Identify which cell holds the provided text, then report its (X, Y) central coordinate. 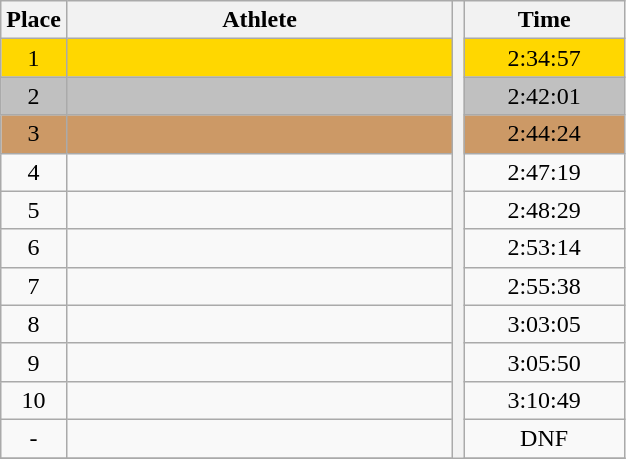
7 (34, 286)
3:05:50 (544, 362)
3:03:05 (544, 324)
2:42:01 (544, 96)
8 (34, 324)
Place (34, 20)
9 (34, 362)
2:47:19 (544, 172)
2:44:24 (544, 134)
Athlete (259, 20)
DNF (544, 438)
2:34:57 (544, 58)
3:10:49 (544, 400)
10 (34, 400)
2:48:29 (544, 210)
1 (34, 58)
2 (34, 96)
2:55:38 (544, 286)
Time (544, 20)
- (34, 438)
6 (34, 248)
5 (34, 210)
2:53:14 (544, 248)
4 (34, 172)
3 (34, 134)
